Provide the (x, y) coordinate of the cell's center where the given text is located.  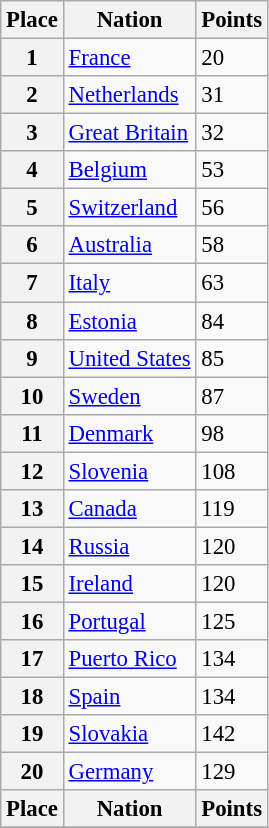
United States (130, 358)
Germany (130, 772)
Belgium (130, 170)
11 (32, 433)
5 (32, 208)
Netherlands (130, 95)
129 (232, 772)
13 (32, 509)
18 (32, 697)
98 (232, 433)
14 (32, 546)
17 (32, 659)
31 (232, 95)
119 (232, 509)
France (130, 58)
Puerto Rico (130, 659)
125 (232, 621)
15 (32, 584)
Italy (130, 283)
84 (232, 321)
Russia (130, 546)
142 (232, 734)
Denmark (130, 433)
Canada (130, 509)
53 (232, 170)
63 (232, 283)
6 (32, 245)
Switzerland (130, 208)
9 (32, 358)
Portugal (130, 621)
Sweden (130, 396)
Australia (130, 245)
8 (32, 321)
56 (232, 208)
10 (32, 396)
7 (32, 283)
4 (32, 170)
85 (232, 358)
2 (32, 95)
Slovakia (130, 734)
108 (232, 471)
Great Britain (130, 133)
87 (232, 396)
Estonia (130, 321)
Spain (130, 697)
58 (232, 245)
Ireland (130, 584)
32 (232, 133)
19 (32, 734)
1 (32, 58)
16 (32, 621)
12 (32, 471)
3 (32, 133)
Slovenia (130, 471)
